Capture the cell that displays the provided text and extract its (X, Y) central coordinate. 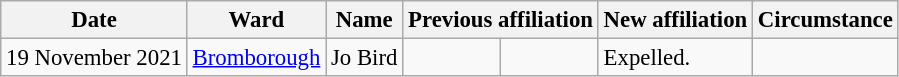
Expelled. (675, 58)
Jo Bird (364, 58)
Circumstance (826, 20)
Date (94, 20)
Name (364, 20)
19 November 2021 (94, 58)
Previous affiliation (501, 20)
Bromborough (256, 58)
New affiliation (675, 20)
Ward (256, 20)
